Output the (x, y) coordinate of the center of the cell containing the given text.  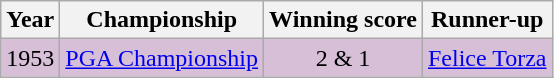
PGA Championship (162, 58)
2 & 1 (344, 58)
Runner-up (487, 20)
Championship (162, 20)
Year (30, 20)
Winning score (344, 20)
1953 (30, 58)
Felice Torza (487, 58)
